Identify which cell holds the provided text, then report its (x, y) central coordinate. 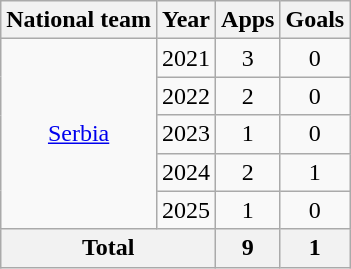
Total (108, 248)
Goals (315, 20)
Serbia (79, 134)
Apps (248, 20)
National team (79, 20)
9 (248, 248)
2022 (186, 96)
Year (186, 20)
3 (248, 58)
2023 (186, 134)
2025 (186, 210)
2024 (186, 172)
2021 (186, 58)
